Extract the [X, Y] coordinate from the center of the cell holding the provided text.  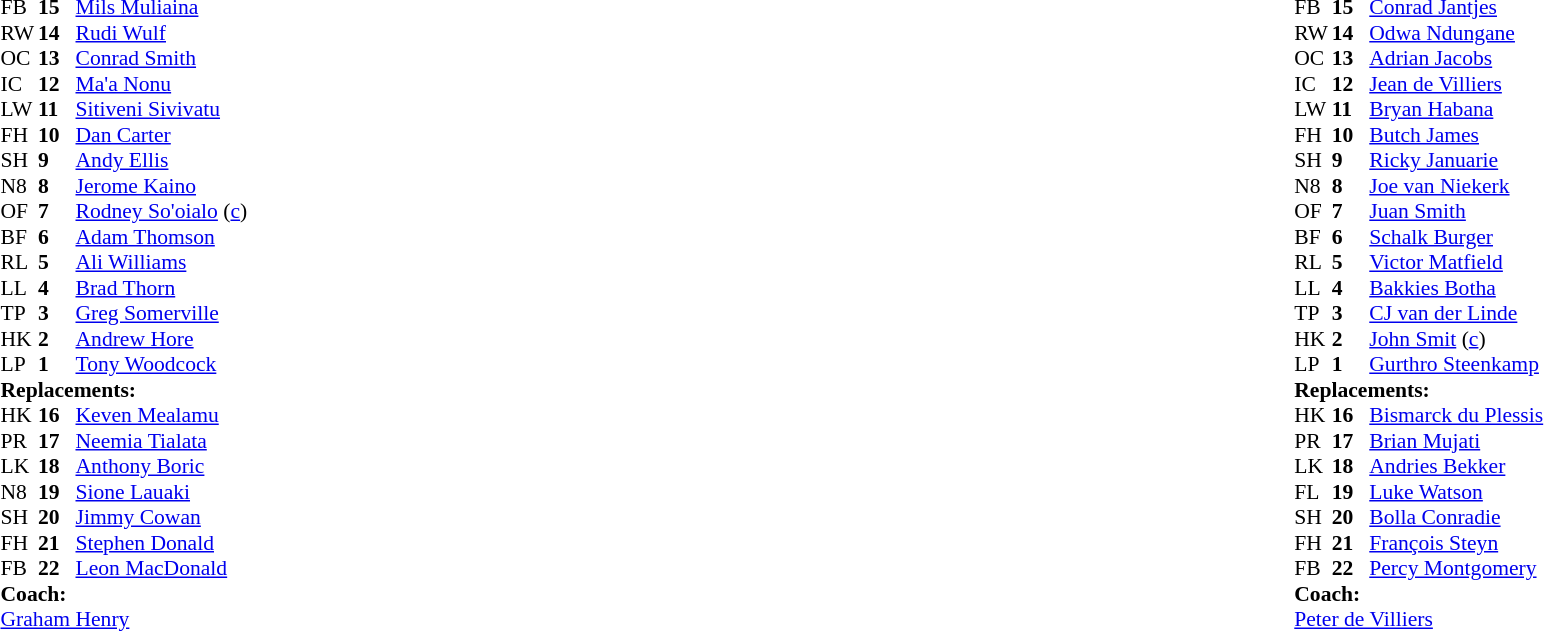
Jean de Villiers [1456, 84]
Andy Ellis [162, 161]
Brian Mujati [1456, 441]
Jerome Kaino [162, 186]
Bismarck du Plessis [1456, 415]
Juan Smith [1456, 211]
Andrew Hore [162, 339]
Keven Mealamu [162, 415]
CJ van der Linde [1456, 313]
François Steyn [1456, 543]
Ricky Januarie [1456, 161]
Bolla Conradie [1456, 517]
Butch James [1456, 135]
Joe van Niekerk [1456, 186]
Sitiveni Sivivatu [162, 109]
Luke Watson [1456, 492]
FL [1313, 492]
Conrad Smith [162, 59]
Jimmy Cowan [162, 517]
Rodney So'oialo (c) [162, 211]
Bakkies Botha [1456, 288]
Percy Montgomery [1456, 569]
Ali Williams [162, 263]
Sione Lauaki [162, 492]
Tony Woodcock [162, 365]
Bryan Habana [1456, 109]
Brad Thorn [162, 288]
John Smit (c) [1456, 339]
Greg Somerville [162, 313]
Adam Thomson [162, 237]
Neemia Tialata [162, 441]
Leon MacDonald [162, 569]
Rudi Wulf [162, 33]
Schalk Burger [1456, 237]
Adrian Jacobs [1456, 59]
Dan Carter [162, 135]
Victor Matfield [1456, 263]
Ma'a Nonu [162, 84]
Stephen Donald [162, 543]
Anthony Boric [162, 467]
Gurthro Steenkamp [1456, 365]
Andries Bekker [1456, 467]
Odwa Ndungane [1456, 33]
